Identify which cell holds the provided text, then report its [x, y] central coordinate. 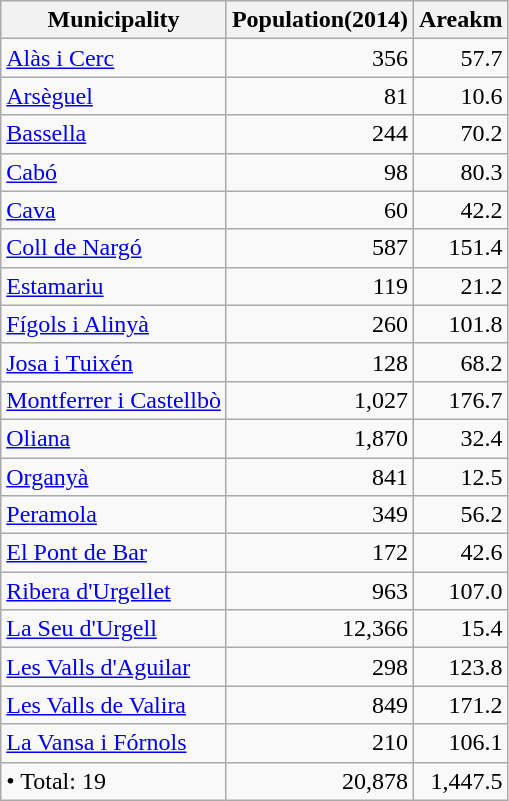
172 [320, 553]
80.3 [462, 172]
Les Valls de Valira [114, 705]
841 [320, 477]
El Pont de Bar [114, 553]
210 [320, 743]
32.4 [462, 438]
15.4 [462, 629]
La Seu d'Urgell [114, 629]
Fígols i Alinyà [114, 324]
68.2 [462, 362]
Alàs i Cerc [114, 58]
1,027 [320, 400]
349 [320, 515]
Organyà [114, 477]
Coll de Nargó [114, 248]
Estamariu [114, 286]
298 [320, 667]
123.8 [462, 667]
21.2 [462, 286]
20,878 [320, 781]
Ribera d'Urgellet [114, 591]
119 [320, 286]
La Vansa i Fórnols [114, 743]
10.6 [462, 96]
260 [320, 324]
Municipality [114, 20]
Bassella [114, 134]
Les Valls d'Aguilar [114, 667]
98 [320, 172]
42.2 [462, 210]
106.1 [462, 743]
Cabó [114, 172]
Arsèguel [114, 96]
12,366 [320, 629]
171.2 [462, 705]
244 [320, 134]
Josa i Tuixén [114, 362]
Peramola [114, 515]
Population(2014) [320, 20]
12.5 [462, 477]
107.0 [462, 591]
587 [320, 248]
Areakm [462, 20]
963 [320, 591]
176.7 [462, 400]
101.8 [462, 324]
60 [320, 210]
81 [320, 96]
Montferrer i Castellbò [114, 400]
Oliana [114, 438]
56.2 [462, 515]
57.7 [462, 58]
128 [320, 362]
70.2 [462, 134]
356 [320, 58]
• Total: 19 [114, 781]
1,870 [320, 438]
42.6 [462, 553]
Cava [114, 210]
849 [320, 705]
151.4 [462, 248]
1,447.5 [462, 781]
